Scan for the cell matching the given text and deliver its (x, y) coordinate at center. 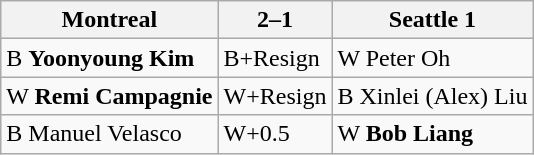
B+Resign (275, 58)
W+Resign (275, 96)
B Yoonyoung Kim (110, 58)
W Peter Oh (432, 58)
Seattle 1 (432, 20)
W Bob Liang (432, 134)
B Xinlei (Alex) Liu (432, 96)
B Manuel Velasco (110, 134)
Montreal (110, 20)
W Remi Campagnie (110, 96)
W+0.5 (275, 134)
2–1 (275, 20)
